Provide the (x, y) coordinate of the cell's center where the given text is located.  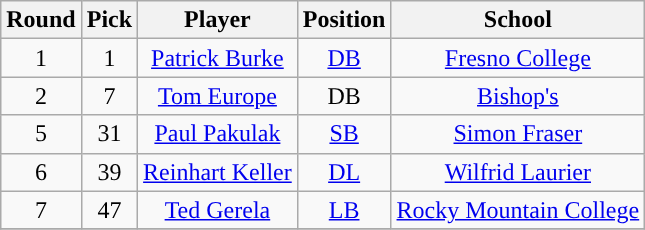
Reinhart Keller (218, 172)
Ted Gerela (218, 210)
SB (344, 134)
39 (109, 172)
DL (344, 172)
47 (109, 210)
Player (218, 20)
6 (41, 172)
Rocky Mountain College (518, 210)
Bishop's (518, 96)
Paul Pakulak (218, 134)
Simon Fraser (518, 134)
Wilfrid Laurier (518, 172)
Tom Europe (218, 96)
Position (344, 20)
Fresno College (518, 58)
5 (41, 134)
Patrick Burke (218, 58)
Pick (109, 20)
School (518, 20)
31 (109, 134)
LB (344, 210)
Round (41, 20)
2 (41, 96)
